Scan for the cell matching the given text and deliver its [X, Y] coordinate at center. 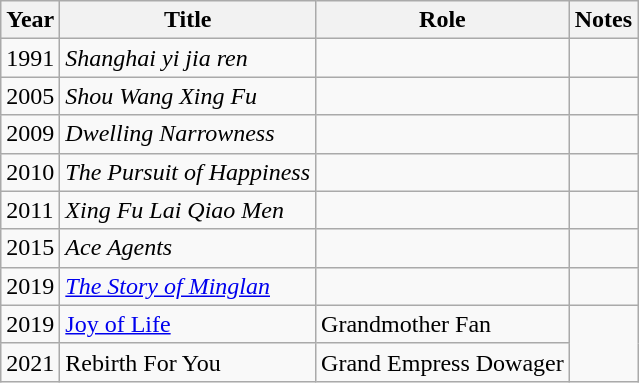
2009 [30, 134]
Year [30, 20]
Role [443, 20]
2010 [30, 172]
Xing Fu Lai Qiao Men [188, 210]
2011 [30, 210]
Grand Empress Dowager [443, 362]
The Pursuit of Happiness [188, 172]
The Story of Minglan [188, 286]
Joy of Life [188, 324]
Notes [603, 20]
Shou Wang Xing Fu [188, 96]
1991 [30, 58]
2021 [30, 362]
2015 [30, 248]
Dwelling Narrowness [188, 134]
Grandmother Fan [443, 324]
Ace Agents [188, 248]
2005 [30, 96]
Shanghai yi jia ren [188, 58]
Title [188, 20]
Rebirth For You [188, 362]
